Return [X, Y] of the center of cell containing provided text 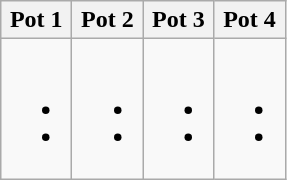
Pot 4 [250, 20]
Pot 1 [36, 20]
Pot 3 [178, 20]
Pot 2 [108, 20]
